Determine the (X, Y) coordinate at the center of the cell enclosing the given text.  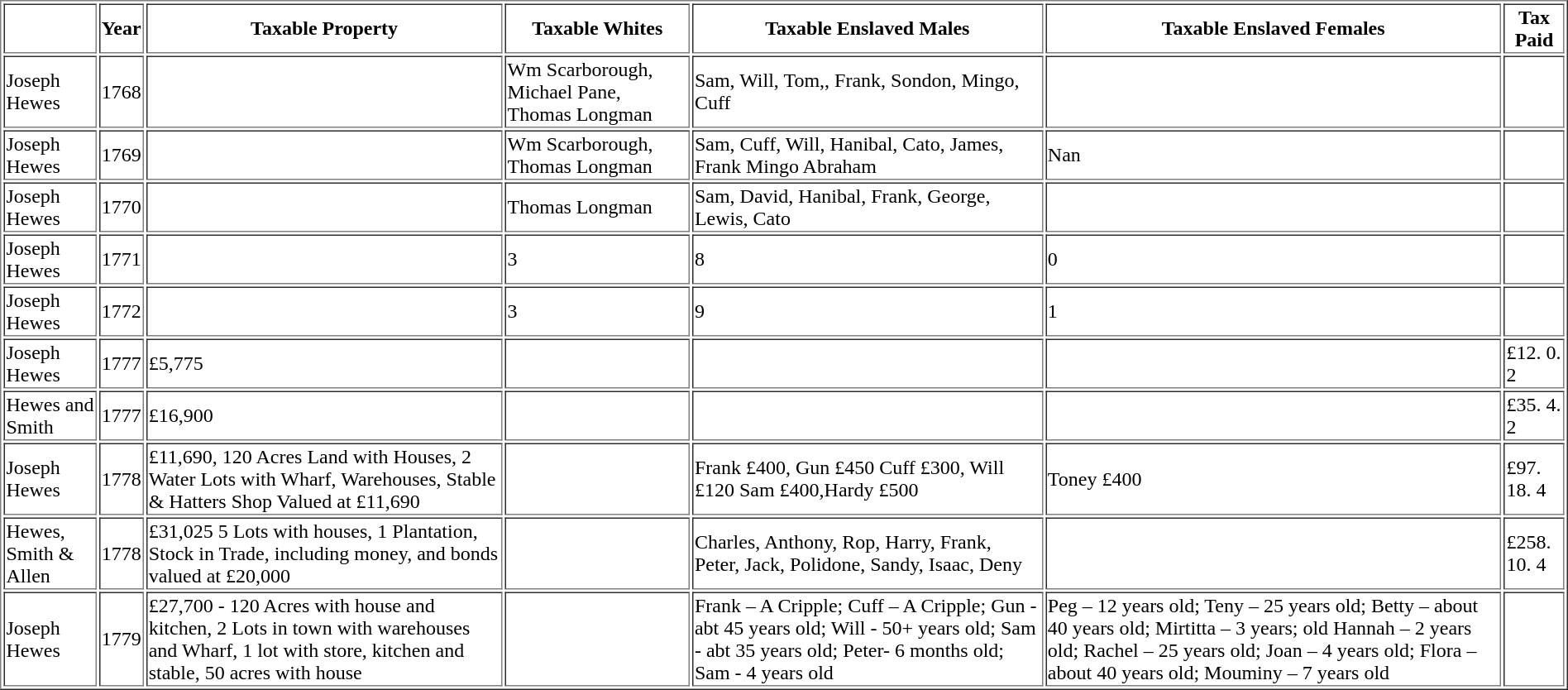
Sam, David, Hanibal, Frank, George, Lewis, Cato (868, 207)
Taxable Enslaved Females (1274, 28)
9 (868, 311)
£97. 18. 4 (1535, 480)
Year (122, 28)
Wm Scarborough, Thomas Longman (597, 156)
Sam, Cuff, Will, Hanibal, Cato, James, Frank Mingo Abraham (868, 156)
1779 (122, 640)
£27,700 - 120 Acres with house and kitchen, 2 Lots in town with warehouses and Wharf, 1 lot with store, kitchen and stable, 50 acres with house (324, 640)
£35. 4. 2 (1535, 415)
1768 (122, 93)
1772 (122, 311)
Frank – A Cripple; Cuff – A Cripple; Gun - abt 45 years old; Will - 50+ years old; Sam - abt 35 years old; Peter- 6 months old; Sam - 4 years old (868, 640)
£12. 0. 2 (1535, 364)
Taxable Property (324, 28)
0 (1274, 260)
1 (1274, 311)
1769 (122, 156)
Nan (1274, 156)
£11,690, 120 Acres Land with Houses, 2 Water Lots with Wharf, Warehouses, Stable & Hatters Shop Valued at £11,690 (324, 480)
£5,775 (324, 364)
Taxable Whites (597, 28)
Frank £400, Gun £450 Cuff £300, Will £120 Sam £400,Hardy £500 (868, 480)
1770 (122, 207)
£31,025 5 Lots with houses, 1 Plantation, Stock in Trade, including money, and bonds valued at £20,000 (324, 554)
Charles, Anthony, Rop, Harry, Frank, Peter, Jack, Polidone, Sandy, Isaac, Deny (868, 554)
8 (868, 260)
Tax Paid (1535, 28)
1771 (122, 260)
Wm Scarborough, Michael Pane, Thomas Longman (597, 93)
Taxable Enslaved Males (868, 28)
£258. 10. 4 (1535, 554)
Hewes, Smith & Allen (50, 554)
Sam, Will, Tom,, Frank, Sondon, Mingo, Cuff (868, 93)
Thomas Longman (597, 207)
Hewes and Smith (50, 415)
Toney £400 (1274, 480)
£16,900 (324, 415)
